Return (x, y) of the center of cell containing provided text 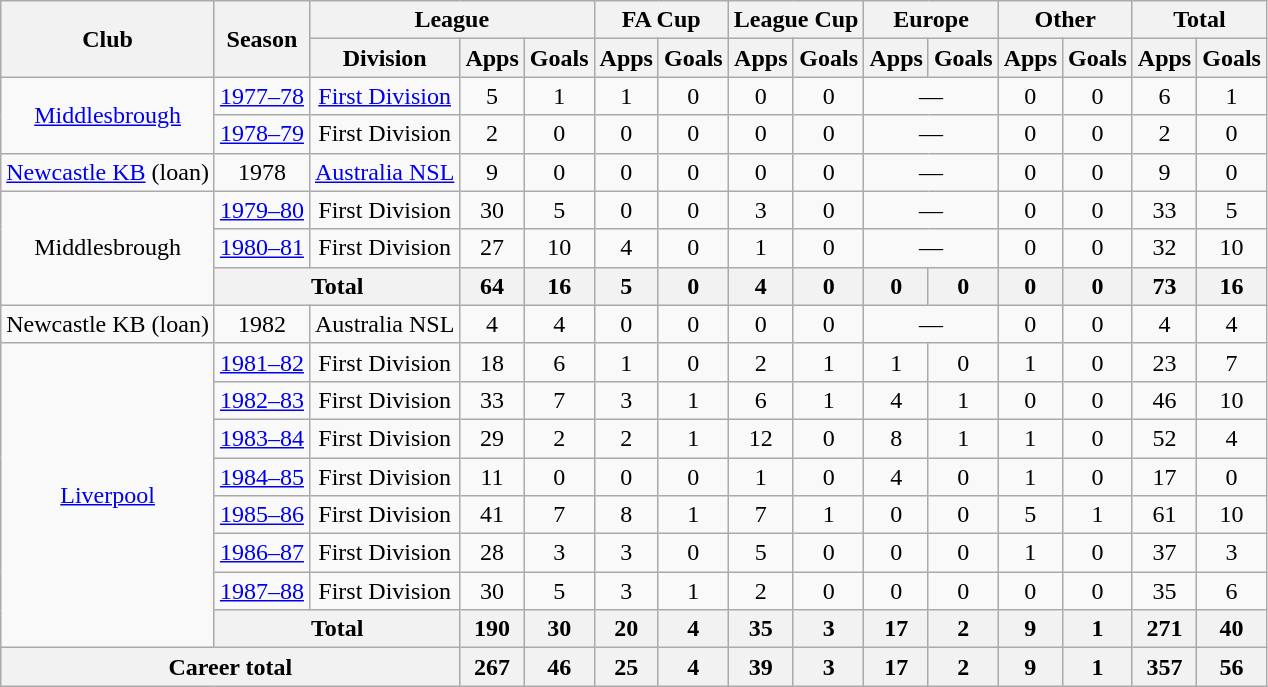
League Cup (796, 20)
Season (262, 39)
Liverpool (108, 495)
32 (1164, 248)
12 (760, 438)
20 (626, 629)
271 (1164, 629)
Career total (230, 667)
1981–82 (262, 362)
267 (492, 667)
27 (492, 248)
1987–88 (262, 591)
1977–78 (262, 96)
1986–87 (262, 553)
29 (492, 438)
56 (1232, 667)
40 (1232, 629)
League (452, 20)
1980–81 (262, 248)
52 (1164, 438)
1984–85 (262, 477)
18 (492, 362)
39 (760, 667)
Division (384, 58)
1985–86 (262, 515)
41 (492, 515)
23 (1164, 362)
Other (1065, 20)
11 (492, 477)
37 (1164, 553)
1978 (262, 172)
1982–83 (262, 400)
Club (108, 39)
1979–80 (262, 210)
25 (626, 667)
1978–79 (262, 134)
1983–84 (262, 438)
357 (1164, 667)
28 (492, 553)
64 (492, 286)
FA Cup (661, 20)
190 (492, 629)
Europe (931, 20)
73 (1164, 286)
1982 (262, 324)
61 (1164, 515)
